Identify which cell holds the provided text, then report its (X, Y) central coordinate. 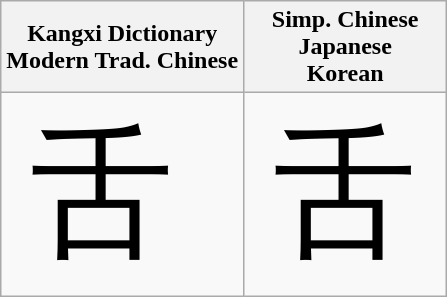
Simp. ChineseJapaneseKorean (346, 47)
Kangxi DictionaryModern Trad. Chinese (122, 47)
